Pinpoint the cell where the given text exists, returning its (X, Y) midpoint coordinate. 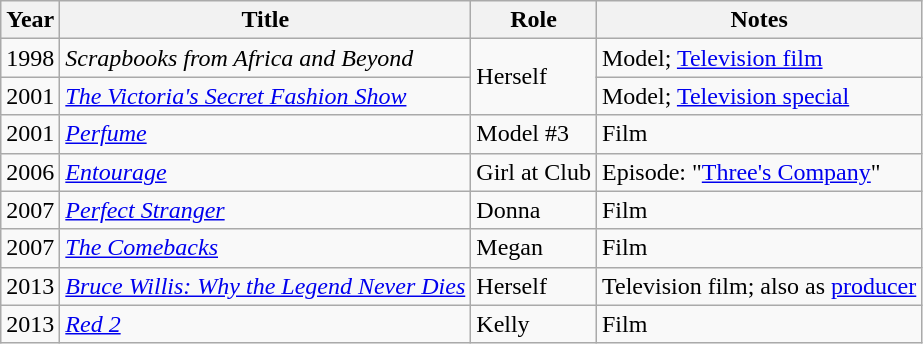
Girl at Club (534, 172)
The Victoria's Secret Fashion Show (266, 96)
Television film; also as producer (758, 286)
Notes (758, 20)
Donna (534, 210)
Kelly (534, 324)
The Comebacks (266, 248)
Model; Television special (758, 96)
Megan (534, 248)
Year (30, 20)
1998 (30, 58)
2006 (30, 172)
Role (534, 20)
Episode: "Three's Company" (758, 172)
Perfect Stranger (266, 210)
Red 2 (266, 324)
Scrapbooks from Africa and Beyond (266, 58)
Model; Television film (758, 58)
Bruce Willis: Why the Legend Never Dies (266, 286)
Model #3 (534, 134)
Perfume (266, 134)
Title (266, 20)
Entourage (266, 172)
